Return (x, y) of the center of cell containing provided text 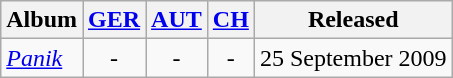
25 September 2009 (353, 58)
Released (353, 20)
Album (42, 20)
AUT (177, 20)
Panik (42, 58)
GER (114, 20)
CH (230, 20)
